Find where the given text appears and provide that cell's center as (X, Y) coordinate. 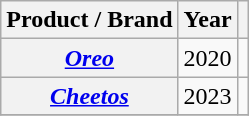
Oreo (90, 58)
Product / Brand (90, 20)
2023 (208, 96)
2020 (208, 58)
Cheetos (90, 96)
Year (208, 20)
